Output the [x, y] coordinate of the center of the cell containing the given text.  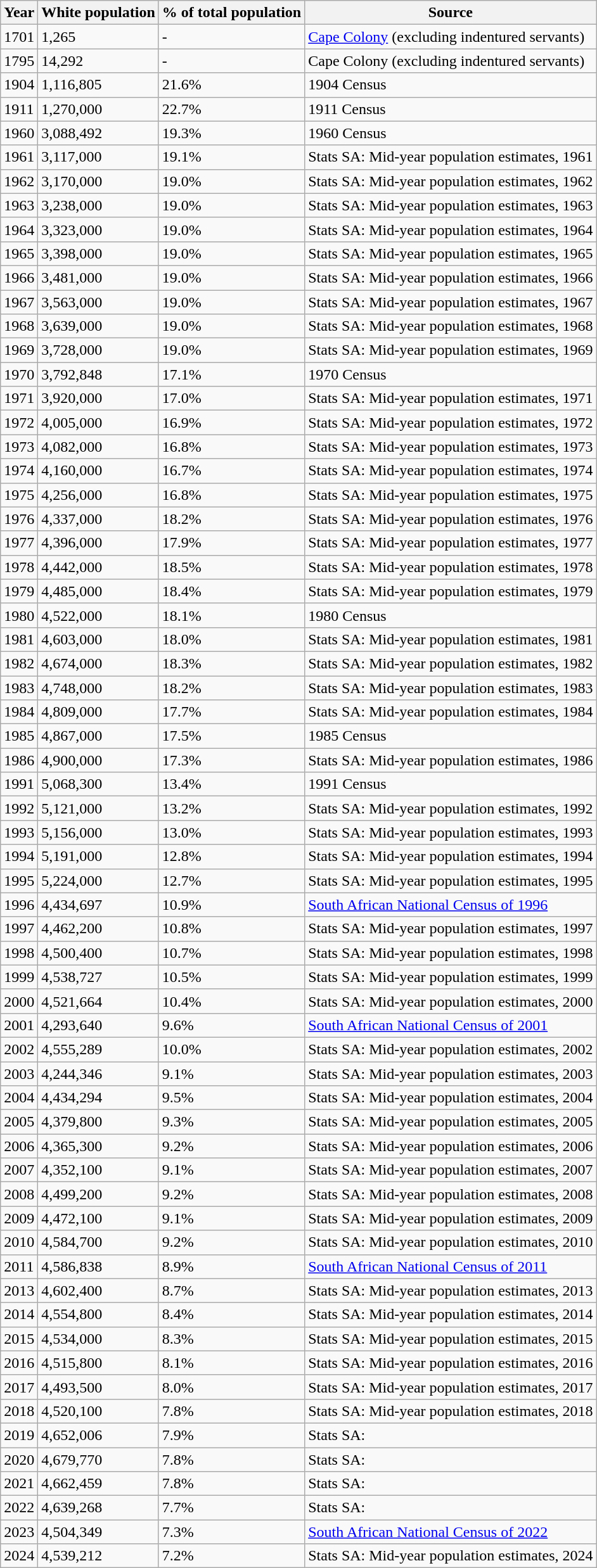
1904 Census [451, 85]
1963 [19, 205]
1968 [19, 326]
19.1% [231, 157]
17.7% [231, 712]
1,116,805 [98, 85]
4,082,000 [98, 447]
7.9% [231, 1435]
Year [19, 13]
17.0% [231, 398]
Stats SA: Mid-year population estimates, 2014 [451, 1315]
Stats SA: Mid-year population estimates, 1997 [451, 929]
Stats SA: Mid-year population estimates, 1972 [451, 423]
8.0% [231, 1387]
2024 [19, 1556]
8.1% [231, 1363]
4,515,800 [98, 1363]
1978 [19, 567]
Stats SA: Mid-year population estimates, 1971 [451, 398]
4,499,200 [98, 1194]
2000 [19, 1001]
1,265 [98, 37]
Stats SA: Mid-year population estimates, 1999 [451, 977]
2001 [19, 1025]
4,521,664 [98, 1001]
4,639,268 [98, 1508]
2002 [19, 1049]
2013 [19, 1291]
1,270,000 [98, 109]
1971 [19, 398]
1979 [19, 591]
13.0% [231, 832]
3,563,000 [98, 302]
8.3% [231, 1339]
4,442,000 [98, 567]
South African National Census of 1996 [451, 905]
4,244,346 [98, 1074]
Stats SA: Mid-year population estimates, 1984 [451, 712]
17.1% [231, 374]
1973 [19, 447]
1960 [19, 133]
Stats SA: Mid-year population estimates, 1965 [451, 253]
8.4% [231, 1315]
2007 [19, 1170]
1982 [19, 663]
Stats SA: Mid-year population estimates, 1963 [451, 205]
% of total population [231, 13]
3,323,000 [98, 229]
South African National Census of 2011 [451, 1266]
2016 [19, 1363]
1980 Census [451, 615]
3,170,000 [98, 181]
Stats SA: Mid-year population estimates, 1995 [451, 881]
3,639,000 [98, 326]
4,256,000 [98, 495]
7.2% [231, 1556]
Stats SA: Mid-year population estimates, 1969 [451, 350]
2014 [19, 1315]
South African National Census of 2001 [451, 1025]
Stats SA: Mid-year population estimates, 2013 [451, 1291]
22.7% [231, 109]
Stats SA: Mid-year population estimates, 2010 [451, 1242]
2011 [19, 1266]
18.5% [231, 567]
Stats SA: Mid-year population estimates, 1961 [451, 157]
2005 [19, 1122]
18.3% [231, 663]
4,679,770 [98, 1459]
Stats SA: Mid-year population estimates, 1966 [451, 277]
7.3% [231, 1532]
9.3% [231, 1122]
1994 [19, 857]
4,337,000 [98, 519]
4,352,100 [98, 1170]
Stats SA: Mid-year population estimates, 2015 [451, 1339]
8.7% [231, 1291]
1967 [19, 302]
Stats SA: Mid-year population estimates, 2017 [451, 1387]
1974 [19, 471]
7.7% [231, 1508]
4,538,727 [98, 977]
1991 Census [451, 784]
1983 [19, 687]
1911 [19, 109]
10.9% [231, 905]
Stats SA: Mid-year population estimates, 2005 [451, 1122]
5,191,000 [98, 857]
Stats SA: Mid-year population estimates, 1964 [451, 229]
4,520,100 [98, 1411]
1985 Census [451, 736]
4,472,100 [98, 1218]
4,005,000 [98, 423]
4,555,289 [98, 1049]
1984 [19, 712]
1962 [19, 181]
10.7% [231, 953]
2006 [19, 1146]
5,068,300 [98, 784]
2009 [19, 1218]
White population [98, 13]
Stats SA: Mid-year population estimates, 1998 [451, 953]
2010 [19, 1242]
1998 [19, 953]
4,396,000 [98, 543]
1981 [19, 639]
2017 [19, 1387]
1960 Census [451, 133]
9.6% [231, 1025]
3,728,000 [98, 350]
4,586,838 [98, 1266]
4,293,640 [98, 1025]
2015 [19, 1339]
4,504,349 [98, 1532]
1985 [19, 736]
21.6% [231, 85]
Stats SA: Mid-year population estimates, 1983 [451, 687]
10.5% [231, 977]
1977 [19, 543]
4,602,400 [98, 1291]
1976 [19, 519]
4,500,400 [98, 953]
16.7% [231, 471]
1995 [19, 881]
1972 [19, 423]
16.9% [231, 423]
Stats SA: Mid-year population estimates, 2009 [451, 1218]
Stats SA: Mid-year population estimates, 1979 [451, 591]
4,674,000 [98, 663]
4,748,000 [98, 687]
1964 [19, 229]
1966 [19, 277]
Stats SA: Mid-year population estimates, 2024 [451, 1556]
4,434,697 [98, 905]
5,224,000 [98, 881]
18.0% [231, 639]
14,292 [98, 61]
2020 [19, 1459]
1969 [19, 350]
Stats SA: Mid-year population estimates, 2004 [451, 1098]
3,481,000 [98, 277]
18.1% [231, 615]
Stats SA: Mid-year population estimates, 2018 [451, 1411]
Stats SA: Mid-year population estimates, 1975 [451, 495]
8.9% [231, 1266]
4,160,000 [98, 471]
1970 Census [451, 374]
Stats SA: Mid-year population estimates, 2002 [451, 1049]
10.0% [231, 1049]
12.8% [231, 857]
4,379,800 [98, 1122]
5,156,000 [98, 832]
2003 [19, 1074]
2018 [19, 1411]
4,584,700 [98, 1242]
Stats SA: Mid-year population estimates, 1973 [451, 447]
10.4% [231, 1001]
1970 [19, 374]
4,867,000 [98, 736]
1993 [19, 832]
Source [451, 13]
4,603,000 [98, 639]
1911 Census [451, 109]
Stats SA: Mid-year population estimates, 2000 [451, 1001]
4,365,300 [98, 1146]
9.5% [231, 1098]
Stats SA: Mid-year population estimates, 1962 [451, 181]
13.2% [231, 808]
Stats SA: Mid-year population estimates, 1994 [451, 857]
1997 [19, 929]
Stats SA: Mid-year population estimates, 2003 [451, 1074]
2019 [19, 1435]
Stats SA: Mid-year population estimates, 1977 [451, 543]
4,434,294 [98, 1098]
1904 [19, 85]
1999 [19, 977]
1992 [19, 808]
South African National Census of 2022 [451, 1532]
Stats SA: Mid-year population estimates, 1974 [451, 471]
3,920,000 [98, 398]
3,398,000 [98, 253]
19.3% [231, 133]
1991 [19, 784]
4,662,459 [98, 1484]
Stats SA: Mid-year population estimates, 1982 [451, 663]
4,900,000 [98, 760]
4,462,200 [98, 929]
1961 [19, 157]
4,493,500 [98, 1387]
Stats SA: Mid-year population estimates, 1968 [451, 326]
4,522,000 [98, 615]
Stats SA: Mid-year population estimates, 1978 [451, 567]
Stats SA: Mid-year population estimates, 1981 [451, 639]
13.4% [231, 784]
Stats SA: Mid-year population estimates, 1976 [451, 519]
4,534,000 [98, 1339]
3,238,000 [98, 205]
1975 [19, 495]
3,088,492 [98, 133]
Stats SA: Mid-year population estimates, 1986 [451, 760]
2021 [19, 1484]
2008 [19, 1194]
Stats SA: Mid-year population estimates, 1992 [451, 808]
4,539,212 [98, 1556]
4,554,800 [98, 1315]
1986 [19, 760]
2023 [19, 1532]
17.9% [231, 543]
Stats SA: Mid-year population estimates, 2007 [451, 1170]
17.5% [231, 736]
17.3% [231, 760]
1965 [19, 253]
4,652,006 [98, 1435]
5,121,000 [98, 808]
4,809,000 [98, 712]
Stats SA: Mid-year population estimates, 2008 [451, 1194]
12.7% [231, 881]
2022 [19, 1508]
Stats SA: Mid-year population estimates, 2006 [451, 1146]
1996 [19, 905]
10.8% [231, 929]
Stats SA: Mid-year population estimates, 2016 [451, 1363]
18.4% [231, 591]
Stats SA: Mid-year population estimates, 1993 [451, 832]
3,792,848 [98, 374]
3,117,000 [98, 157]
1701 [19, 37]
1795 [19, 61]
4,485,000 [98, 591]
Stats SA: Mid-year population estimates, 1967 [451, 302]
2004 [19, 1098]
1980 [19, 615]
